Find where the given text appears and provide that cell's center as (x, y) coordinate. 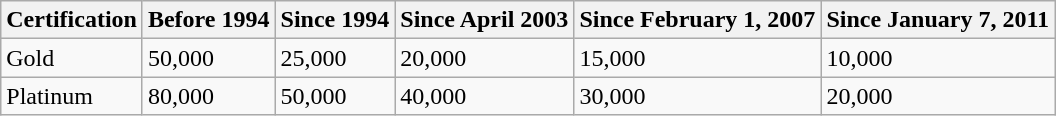
Since February 1, 2007 (698, 20)
Platinum (72, 96)
Since January 7, 2011 (938, 20)
40,000 (484, 96)
30,000 (698, 96)
Certification (72, 20)
25,000 (335, 58)
Before 1994 (208, 20)
80,000 (208, 96)
Gold (72, 58)
Since 1994 (335, 20)
15,000 (698, 58)
Since April 2003 (484, 20)
10,000 (938, 58)
